From the cell containing the given text, extract its center point as [X, Y] coordinate. 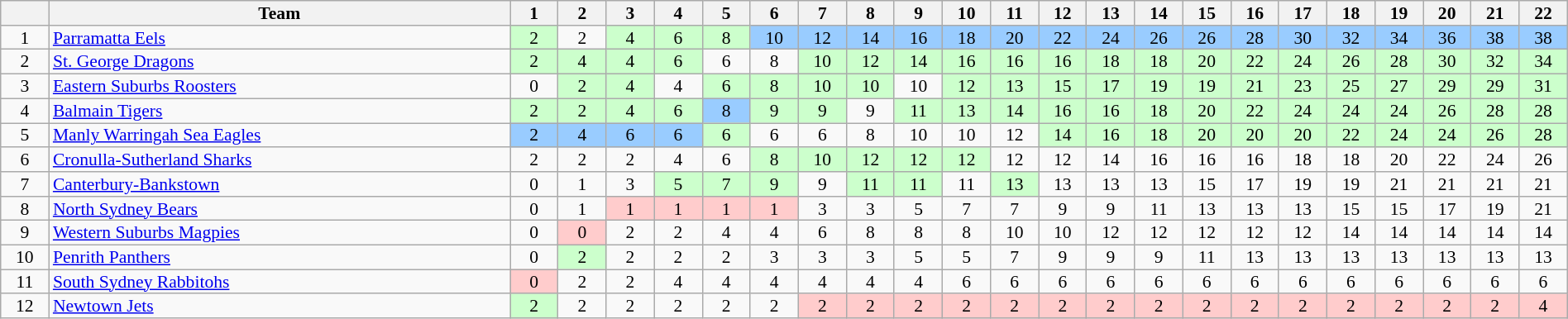
Newtown Jets [280, 307]
23 [1303, 87]
St. George Dragons [280, 62]
Penrith Panthers [280, 258]
South Sydney Rabbitohs [280, 282]
Canterbury-Bankstown [280, 184]
Team [280, 13]
Western Suburbs Magpies [280, 233]
27 [1398, 87]
North Sydney Bears [280, 209]
31 [1543, 87]
Cronulla-Sutherland Sharks [280, 159]
Parramatta Eels [280, 38]
Eastern Suburbs Roosters [280, 87]
25 [1350, 87]
36 [1447, 38]
Manly Warringah Sea Eagles [280, 136]
Balmain Tigers [280, 111]
